Find where the given text appears and provide that cell's center as (x, y) coordinate. 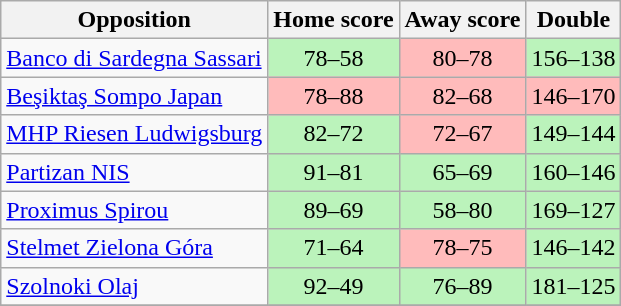
Double (574, 20)
Opposition (134, 20)
80–78 (462, 58)
Proximus Spirou (134, 210)
71–64 (334, 248)
78–88 (334, 96)
169–127 (574, 210)
160–146 (574, 172)
156–138 (574, 58)
146–142 (574, 248)
Stelmet Zielona Góra (134, 248)
Away score (462, 20)
92–49 (334, 286)
58–80 (462, 210)
MHP Riesen Ludwigsburg (134, 134)
78–75 (462, 248)
Szolnoki Olaj (134, 286)
91–81 (334, 172)
89–69 (334, 210)
Banco di Sardegna Sassari (134, 58)
65–69 (462, 172)
Beşiktaş Sompo Japan (134, 96)
149–144 (574, 134)
146–170 (574, 96)
181–125 (574, 286)
Partizan NIS (134, 172)
Home score (334, 20)
82–68 (462, 96)
76–89 (462, 286)
82–72 (334, 134)
78–58 (334, 58)
72–67 (462, 134)
